Provide the [X, Y] coordinate of the cell's center where the given text is located.  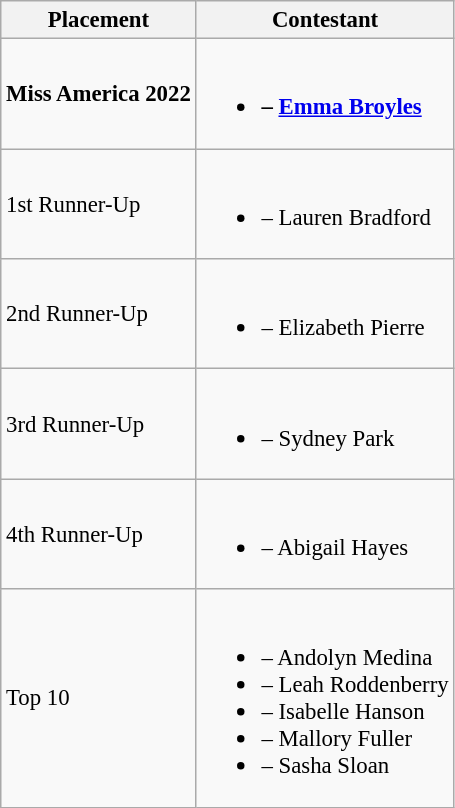
4th Runner-Up [98, 534]
– Elizabeth Pierre [325, 314]
– Abigail Hayes [325, 534]
1st Runner-Up [98, 204]
Top 10 [98, 698]
Placement [98, 20]
3rd Runner-Up [98, 424]
Miss America 2022 [98, 94]
– Sydney Park [325, 424]
– Lauren Bradford [325, 204]
2nd Runner-Up [98, 314]
– Emma Broyles [325, 94]
– Andolyn Medina – Leah Roddenberry – Isabelle Hanson – Mallory Fuller – Sasha Sloan [325, 698]
Contestant [325, 20]
